Pinpoint the cell where the given text exists, returning its [X, Y] midpoint coordinate. 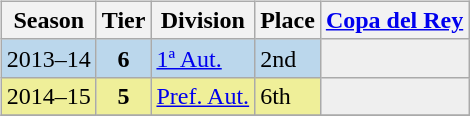
1ª Aut. [203, 58]
Tier [124, 20]
2013–14 [48, 58]
2014–15 [48, 96]
5 [124, 96]
6th [288, 96]
Pref. Aut. [203, 96]
Place [288, 20]
Copa del Rey [394, 20]
6 [124, 58]
Division [203, 20]
2nd [288, 58]
Season [48, 20]
